Output the (X, Y) coordinate of the center of the cell containing the given text.  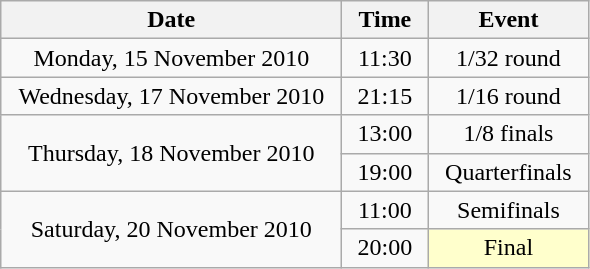
13:00 (385, 134)
1/32 round (508, 58)
11:00 (385, 210)
Wednesday, 17 November 2010 (172, 96)
Quarterfinals (508, 172)
11:30 (385, 58)
Time (385, 20)
Semifinals (508, 210)
Event (508, 20)
Thursday, 18 November 2010 (172, 153)
1/16 round (508, 96)
Monday, 15 November 2010 (172, 58)
Saturday, 20 November 2010 (172, 229)
Date (172, 20)
19:00 (385, 172)
20:00 (385, 248)
21:15 (385, 96)
Final (508, 248)
1/8 finals (508, 134)
